Pinpoint the cell where the given text exists, returning its [x, y] midpoint coordinate. 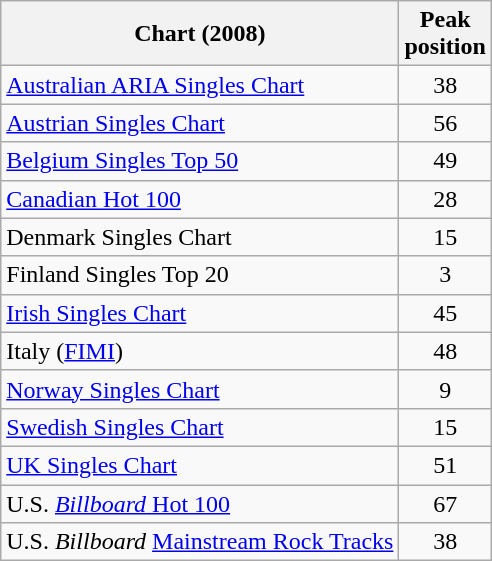
67 [445, 503]
56 [445, 123]
45 [445, 313]
51 [445, 465]
Denmark Singles Chart [200, 237]
Australian ARIA Singles Chart [200, 85]
Belgium Singles Top 50 [200, 161]
Peakposition [445, 34]
Swedish Singles Chart [200, 427]
Chart (2008) [200, 34]
Italy (FIMI) [200, 351]
49 [445, 161]
UK Singles Chart [200, 465]
28 [445, 199]
Norway Singles Chart [200, 389]
Canadian Hot 100 [200, 199]
3 [445, 275]
9 [445, 389]
U.S. Billboard Mainstream Rock Tracks [200, 542]
U.S. Billboard Hot 100 [200, 503]
Austrian Singles Chart [200, 123]
Irish Singles Chart [200, 313]
Finland Singles Top 20 [200, 275]
48 [445, 351]
